Detect which cell encompasses the target text, then output its [X, Y] center coordinate. 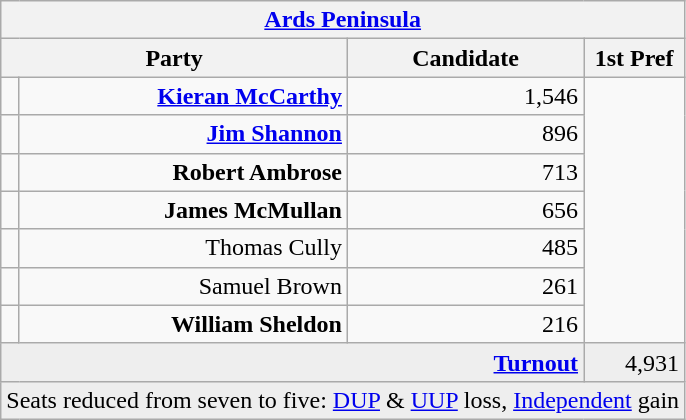
1st Pref [634, 58]
713 [465, 172]
896 [465, 134]
Samuel Brown [183, 286]
Candidate [465, 58]
Jim Shannon [183, 134]
William Sheldon [183, 324]
216 [465, 324]
261 [465, 286]
Robert Ambrose [183, 172]
James McMullan [183, 210]
Ards Peninsula [343, 20]
4,931 [634, 362]
1,546 [465, 96]
Thomas Cully [183, 248]
Party [174, 58]
656 [465, 210]
Kieran McCarthy [183, 96]
Seats reduced from seven to five: DUP & UUP loss, Independent gain [343, 400]
485 [465, 248]
Turnout [292, 362]
